Output the [X, Y] coordinate of the center of the cell containing the given text.  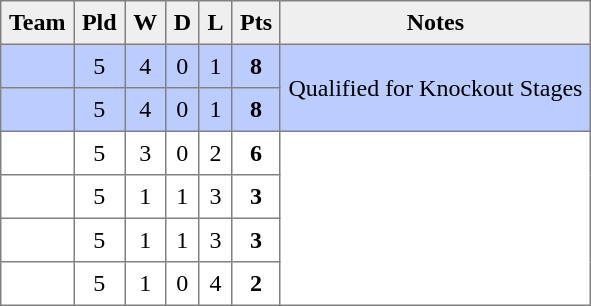
Pts [256, 23]
Notes [435, 23]
D [182, 23]
Team [38, 23]
W [145, 23]
Pld [100, 23]
L [216, 23]
Qualified for Knockout Stages [435, 88]
6 [256, 153]
